Return the (X, Y) coordinate for the center point of the cell that contains the specified text.  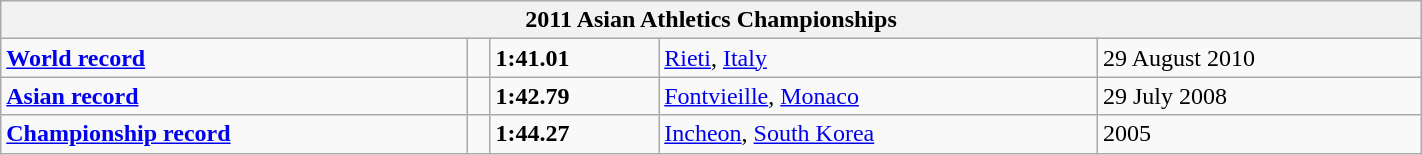
29 August 2010 (1259, 58)
1:41.01 (574, 58)
Fontvieille, Monaco (878, 96)
2011 Asian Athletics Championships (711, 20)
1:42.79 (574, 96)
Asian record (234, 96)
Rieti, Italy (878, 58)
1:44.27 (574, 134)
29 July 2008 (1259, 96)
2005 (1259, 134)
Incheon, South Korea (878, 134)
Championship record (234, 134)
World record (234, 58)
